Provide the [x, y] coordinate of the cell's center where the given text is located.  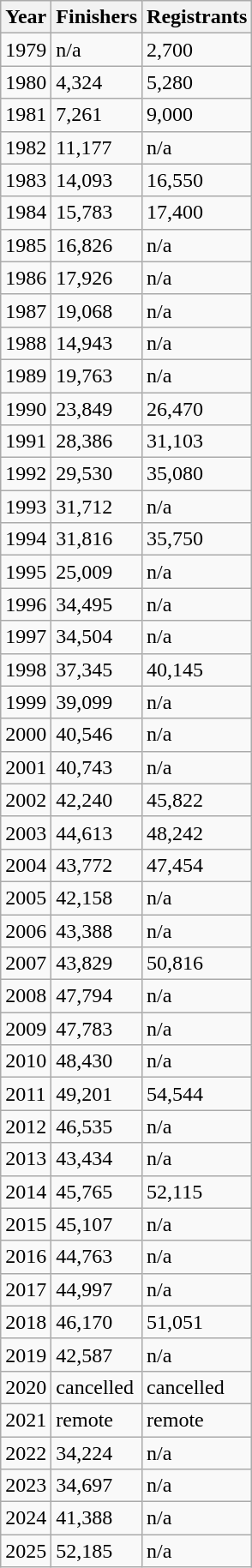
Finishers [97, 17]
1981 [26, 115]
2008 [26, 996]
25,009 [97, 572]
54,544 [197, 1094]
31,712 [97, 507]
44,763 [97, 1257]
47,454 [197, 865]
11,177 [97, 147]
2015 [26, 1224]
1998 [26, 670]
31,103 [197, 442]
34,504 [97, 637]
40,743 [97, 767]
43,772 [97, 865]
2021 [26, 1420]
34,495 [97, 604]
46,170 [97, 1322]
1991 [26, 442]
44,997 [97, 1289]
1995 [26, 572]
34,224 [97, 1453]
48,430 [97, 1061]
2020 [26, 1387]
1979 [26, 50]
26,470 [197, 409]
28,386 [97, 442]
2011 [26, 1094]
50,816 [197, 964]
5,280 [197, 82]
1990 [26, 409]
29,530 [97, 474]
2007 [26, 964]
16,550 [197, 180]
17,400 [197, 213]
35,750 [197, 539]
1994 [26, 539]
43,829 [97, 964]
2023 [26, 1486]
1982 [26, 147]
2006 [26, 930]
52,185 [97, 1551]
1987 [26, 310]
45,822 [197, 800]
7,261 [97, 115]
44,613 [97, 832]
1986 [26, 278]
19,068 [97, 310]
1993 [26, 507]
1996 [26, 604]
16,826 [97, 245]
1985 [26, 245]
40,145 [197, 670]
1988 [26, 343]
2017 [26, 1289]
2016 [26, 1257]
4,324 [97, 82]
2014 [26, 1192]
47,783 [97, 1029]
52,115 [197, 1192]
45,107 [97, 1224]
2025 [26, 1551]
37,345 [97, 670]
43,434 [97, 1159]
1992 [26, 474]
39,099 [97, 702]
1989 [26, 375]
1980 [26, 82]
2022 [26, 1453]
2003 [26, 832]
2024 [26, 1518]
48,242 [197, 832]
19,763 [97, 375]
14,093 [97, 180]
2013 [26, 1159]
1997 [26, 637]
2005 [26, 898]
42,240 [97, 800]
1984 [26, 213]
31,816 [97, 539]
14,943 [97, 343]
41,388 [97, 1518]
1999 [26, 702]
45,765 [97, 1192]
Year [26, 17]
2,700 [197, 50]
34,697 [97, 1486]
17,926 [97, 278]
49,201 [97, 1094]
42,587 [97, 1355]
43,388 [97, 930]
47,794 [97, 996]
15,783 [97, 213]
51,051 [197, 1322]
1983 [26, 180]
2002 [26, 800]
2019 [26, 1355]
35,080 [197, 474]
42,158 [97, 898]
40,546 [97, 735]
2004 [26, 865]
2001 [26, 767]
9,000 [197, 115]
23,849 [97, 409]
2018 [26, 1322]
2010 [26, 1061]
46,535 [97, 1126]
2012 [26, 1126]
Registrants [197, 17]
2000 [26, 735]
2009 [26, 1029]
